Provide the [X, Y] coordinate of the cell's center where the given text is located.  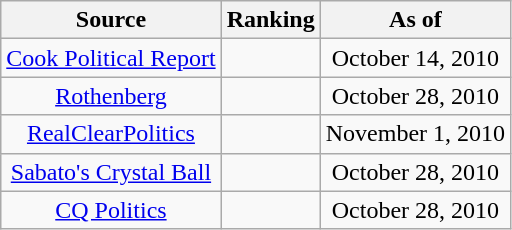
CQ Politics [111, 210]
Source [111, 20]
As of [415, 20]
Ranking [270, 20]
Rothenberg [111, 96]
RealClearPolitics [111, 134]
November 1, 2010 [415, 134]
Cook Political Report [111, 58]
October 14, 2010 [415, 58]
Sabato's Crystal Ball [111, 172]
